Extract the [X, Y] coordinate from the center of the cell holding the provided text.  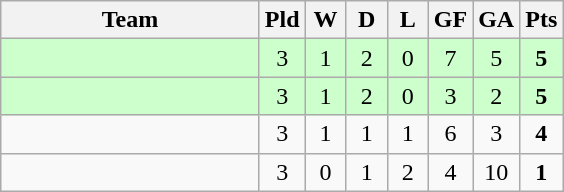
Pts [542, 20]
7 [450, 58]
Pld [282, 20]
D [366, 20]
10 [496, 172]
GA [496, 20]
W [326, 20]
Team [130, 20]
GF [450, 20]
6 [450, 134]
L [408, 20]
